Determine the (X, Y) coordinate at the center of the cell enclosing the given text.  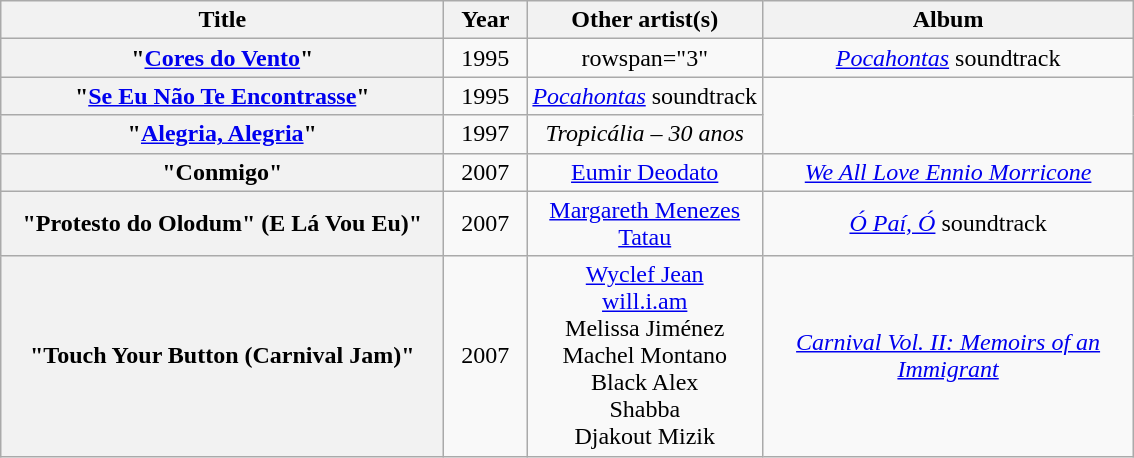
rowspan="3" (645, 58)
"Touch Your Button (Carnival Jam)" (222, 356)
"Alegria, Alegria" (222, 134)
Album (948, 20)
"Se Eu Não Te Encontrasse" (222, 96)
Title (222, 20)
Ó Paí, Ó soundtrack (948, 224)
We All Love Ennio Morricone (948, 172)
Eumir Deodato (645, 172)
Wyclef Jeanwill.i.amMelissa JiménezMachel MontanoBlack AlexShabbaDjakout Mizik (645, 356)
Year (486, 20)
Carnival Vol. II: Memoirs of an Immigrant (948, 356)
"Conmigo" (222, 172)
Margareth MenezesTatau (645, 224)
"Protesto do Olodum" (E Lá Vou Eu)" (222, 224)
"Cores do Vento" (222, 58)
Tropicália – 30 anos (645, 134)
Other artist(s) (645, 20)
1997 (486, 134)
